Search for the cell housing the specified text and yield its [x, y] center coordinate. 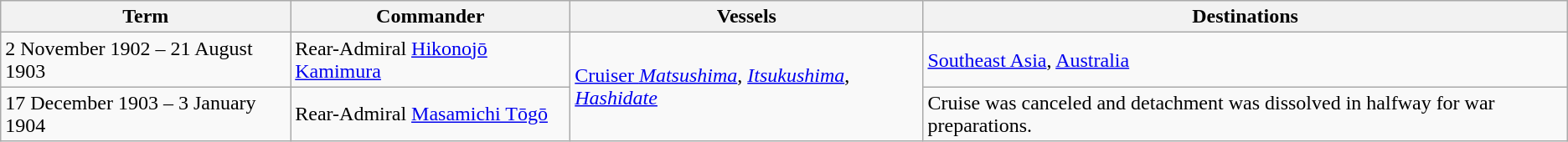
Rear-Admiral Hikonojō Kamimura [431, 60]
Vessels [747, 17]
2 November 1902 – 21 August 1903 [146, 60]
Destinations [1245, 17]
Cruise was canceled and detachment was dissolved in halfway for war preparations. [1245, 114]
Southeast Asia, Australia [1245, 60]
Commander [431, 17]
Term [146, 17]
Rear-Admiral Masamichi Tōgō [431, 114]
Cruiser Matsushima, Itsukushima, Hashidate [747, 87]
17 December 1903 – 3 January 1904 [146, 114]
